For the text-containing cell, return its midpoint in [X, Y] coordinate format. 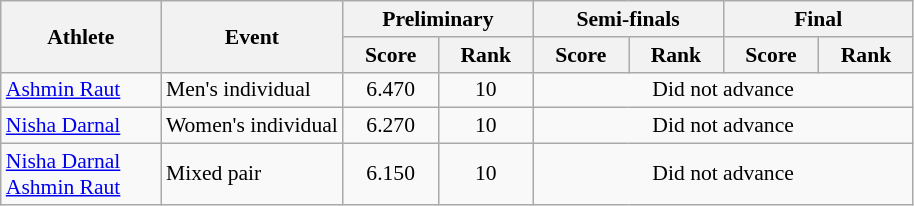
6.270 [391, 126]
6.470 [391, 90]
Mixed pair [252, 174]
Men's individual [252, 90]
Nisha Darnal Ashmin Raut [81, 174]
Final [818, 19]
Preliminary [438, 19]
Athlete [81, 36]
Semi-finals [628, 19]
Event [252, 36]
Women's individual [252, 126]
Nisha Darnal [81, 126]
Ashmin Raut [81, 90]
6.150 [391, 174]
